Provide the (X, Y) coordinate of the cell's center where the given text is located.  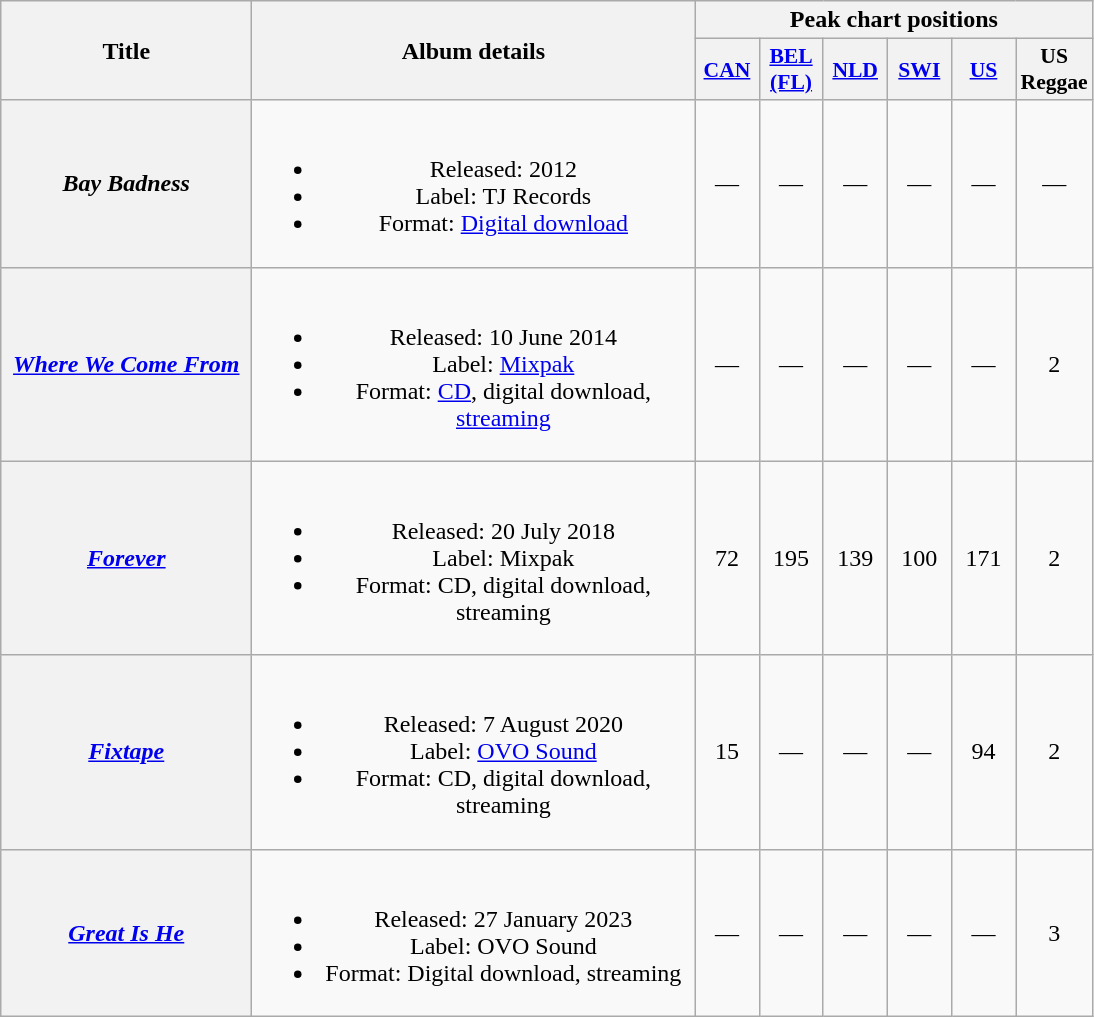
Peak chart positions (894, 20)
139 (855, 558)
Title (126, 50)
72 (727, 558)
Released: 10 June 2014Label: MixpakFormat: CD, digital download, streaming (474, 364)
195 (791, 558)
Great Is He (126, 932)
CAN (727, 70)
Bay Badness (126, 184)
SWI (919, 70)
Forever (126, 558)
Released: 20 July 2018Label: MixpakFormat: CD, digital download, streaming (474, 558)
Fixtape (126, 752)
Released: 2012Label: TJ RecordsFormat: Digital download (474, 184)
171 (983, 558)
US (983, 70)
3 (1054, 932)
US Reggae (1054, 70)
15 (727, 752)
Album details (474, 50)
Released: 27 January 2023Label: OVO SoundFormat: Digital download, streaming (474, 932)
Where We Come From (126, 364)
94 (983, 752)
100 (919, 558)
Released: 7 August 2020Label: OVO SoundFormat: CD, digital download, streaming (474, 752)
NLD (855, 70)
BEL(FL) (791, 70)
